Capture the cell that displays the provided text and extract its (x, y) central coordinate. 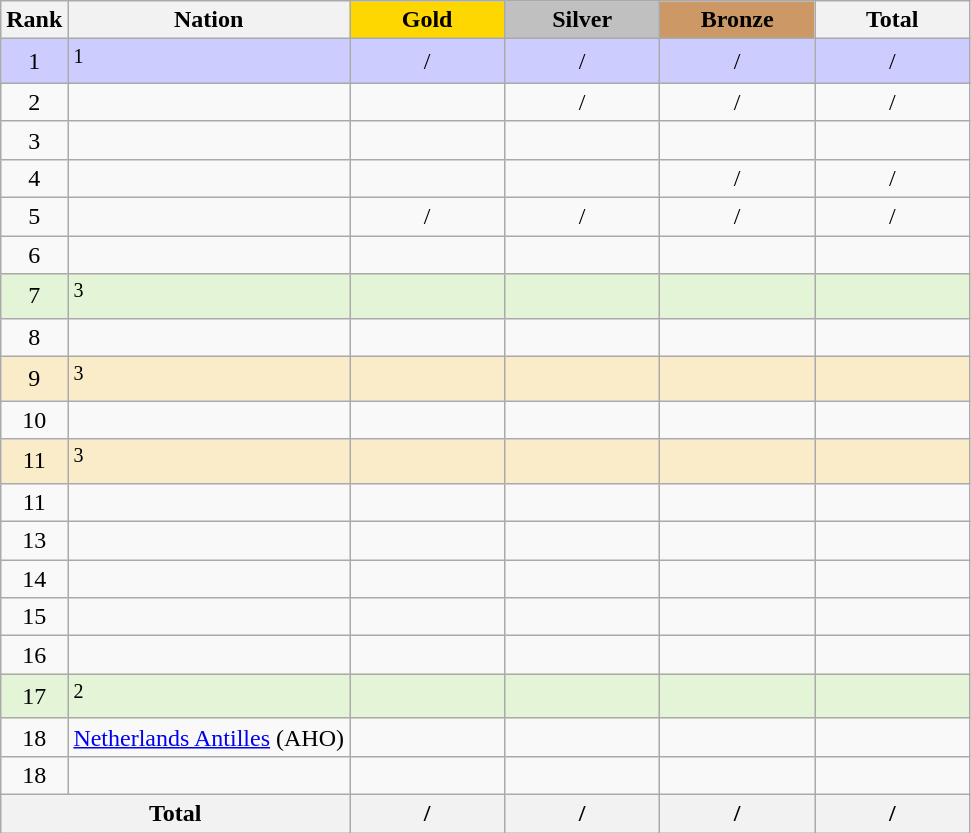
Nation (209, 20)
4 (34, 178)
6 (34, 255)
5 (34, 217)
14 (34, 579)
Bronze (738, 20)
9 (34, 378)
16 (34, 655)
8 (34, 337)
Silver (582, 20)
Rank (34, 20)
13 (34, 541)
7 (34, 296)
Gold (428, 20)
15 (34, 617)
Netherlands Antilles (AHO) (209, 737)
17 (34, 696)
10 (34, 420)
